Find where the given text appears and provide that cell's center as (X, Y) coordinate. 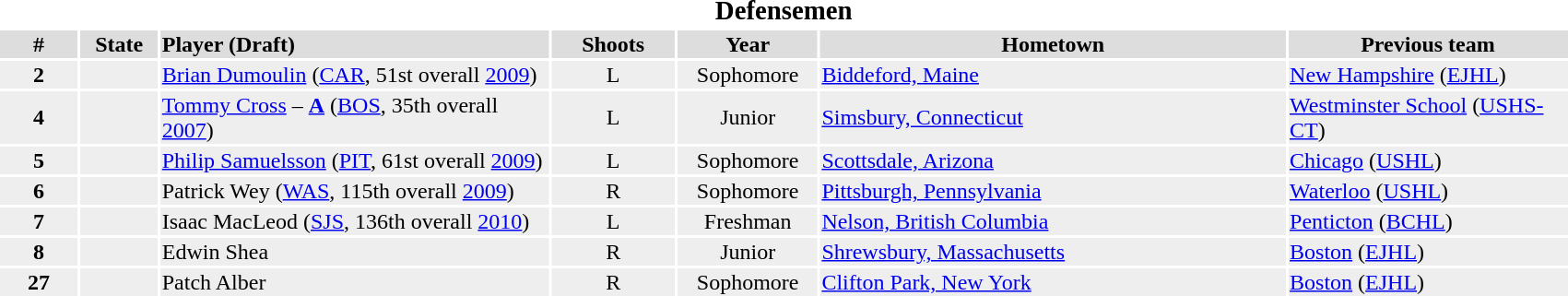
Previous team (1429, 44)
Tommy Cross – A (BOS, 35th overall 2007) (354, 118)
Shoots (614, 44)
6 (39, 191)
Isaac MacLeod (SJS, 136th overall 2010) (354, 221)
New Hampshire (EJHL) (1429, 75)
Patrick Wey (WAS, 115th overall 2009) (354, 191)
Philip Samuelsson (PIT, 61st overall 2009) (354, 160)
Westminster School (USHS-CT) (1429, 118)
Freshman (747, 221)
Pittsburgh, Pennsylvania (1053, 191)
State (119, 44)
Shrewsbury, Massachusetts (1053, 252)
Clifton Park, New York (1053, 282)
2 (39, 75)
4 (39, 118)
Player (Draft) (354, 44)
7 (39, 221)
Biddeford, Maine (1053, 75)
Chicago (USHL) (1429, 160)
5 (39, 160)
Hometown (1053, 44)
Simsbury, Connecticut (1053, 118)
Patch Alber (354, 282)
Waterloo (USHL) (1429, 191)
Nelson, British Columbia (1053, 221)
Brian Dumoulin (CAR, 51st overall 2009) (354, 75)
Penticton (BCHL) (1429, 221)
Year (747, 44)
27 (39, 282)
8 (39, 252)
Edwin Shea (354, 252)
# (39, 44)
Scottsdale, Arizona (1053, 160)
